Extract the [X, Y] coordinate from the center of the cell holding the provided text.  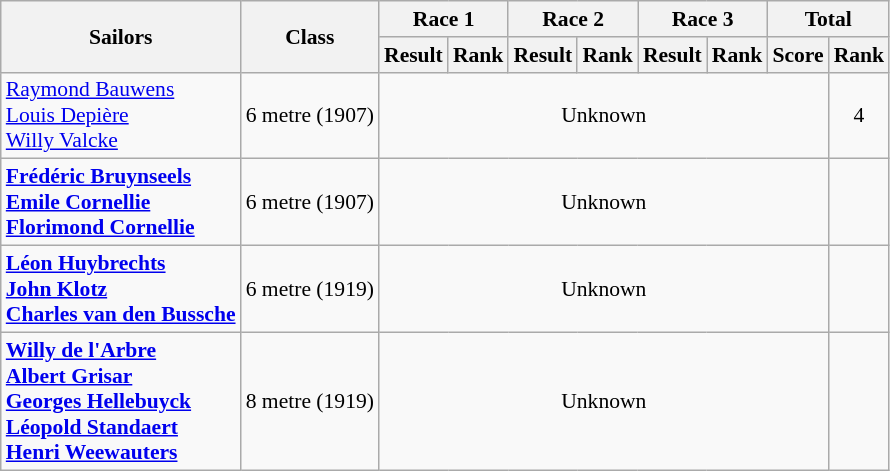
Race 1 [444, 19]
Frédéric Bruynseels Emile Cornellie Florimond Cornellie [121, 202]
Sailors [121, 36]
6 metre (1919) [310, 290]
4 [860, 116]
Race 3 [702, 19]
Léon Huybrechts John Klotz Charles van den Bussche [121, 290]
Score [798, 55]
Raymond Bauwens Louis Depière Willy Valcke [121, 116]
Class [310, 36]
Total [828, 19]
Race 2 [572, 19]
Willy de l'Arbre Albert Grisar Georges Hellebuyck Léopold Standaert Henri Weewauters [121, 401]
8 metre (1919) [310, 401]
